Output the [x, y] coordinate of the center of the cell containing the given text.  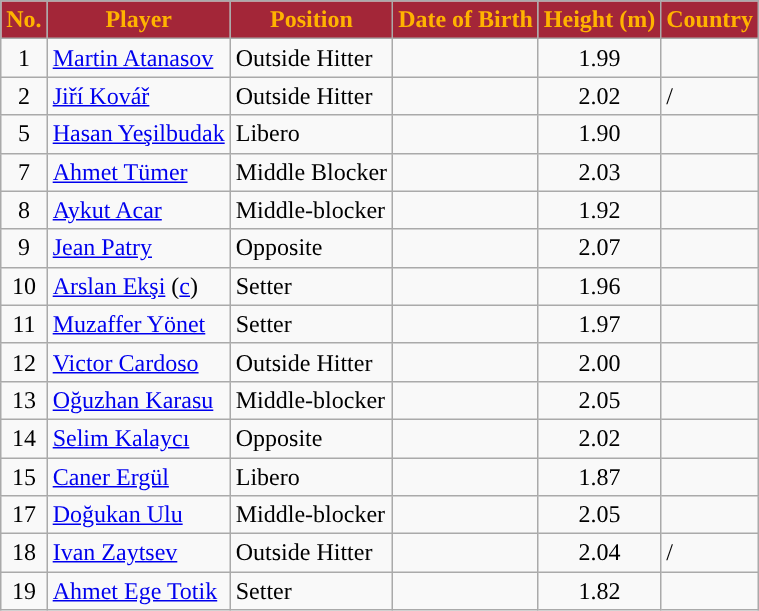
Country [710, 20]
Height (m) [599, 20]
Jean Patry [138, 248]
Hasan Yeşilbudak [138, 134]
2.04 [599, 553]
1 [24, 58]
10 [24, 286]
14 [24, 438]
15 [24, 477]
17 [24, 515]
1.92 [599, 210]
1.87 [599, 477]
1.96 [599, 286]
Selim Kalaycı [138, 438]
Middle Blocker [311, 172]
Aykut Acar [138, 210]
19 [24, 591]
Ahmet Ege Totik [138, 591]
11 [24, 324]
Martin Atanasov [138, 58]
Jiří Kovář [138, 96]
1.97 [599, 324]
Caner Ergül [138, 477]
1.82 [599, 591]
Oğuzhan Karasu [138, 400]
2.07 [599, 248]
Victor Cardoso [138, 362]
Player [138, 20]
5 [24, 134]
Ivan Zaytsev [138, 553]
2 [24, 96]
8 [24, 210]
Position [311, 20]
13 [24, 400]
1.90 [599, 134]
No. [24, 20]
12 [24, 362]
Doğukan Ulu [138, 515]
Date of Birth [466, 20]
1.99 [599, 58]
Muzaffer Yönet [138, 324]
18 [24, 553]
9 [24, 248]
7 [24, 172]
Ahmet Tümer [138, 172]
2.00 [599, 362]
Arslan Ekşi (c) [138, 286]
2.03 [599, 172]
